Find where the given text appears and provide that cell's center as [X, Y] coordinate. 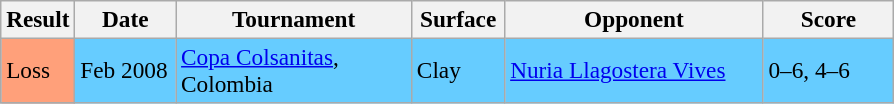
Loss [38, 70]
Opponent [634, 19]
0–6, 4–6 [828, 70]
Feb 2008 [126, 70]
Copa Colsanitas, Colombia [294, 70]
Surface [458, 19]
Score [828, 19]
Tournament [294, 19]
Date [126, 19]
Nuria Llagostera Vives [634, 70]
Clay [458, 70]
Result [38, 19]
